Locate the cell with the specified text and output its [X, Y] center coordinate. 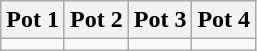
Pot 1 [33, 20]
Pot 3 [160, 20]
Pot 2 [96, 20]
Pot 4 [224, 20]
